Return the [X, Y] coordinate for the center point of the cell that contains the specified text.  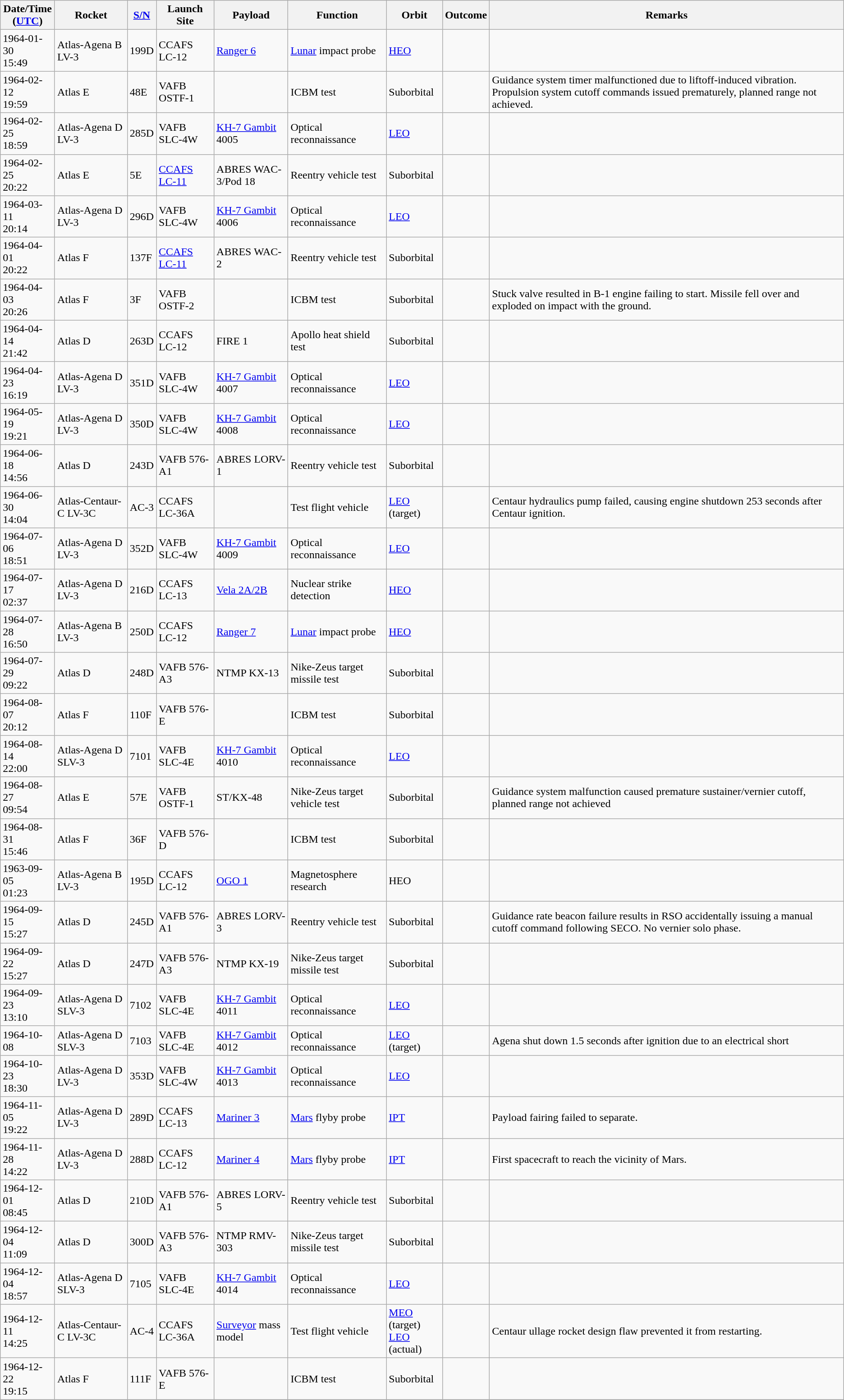
Remarks [667, 15]
ABRES LORV-3 [251, 922]
MEO (target)LEO (actual) [415, 1331]
1964-01-3015:49 [28, 50]
248D [142, 673]
Magnetosphere research [337, 881]
Stuck valve resulted in B-1 engine failing to start. Missile fell over and exploded on impact with the ground. [667, 299]
NTMP KX-19 [251, 964]
300D [142, 1242]
Outcome [466, 15]
1963-09-0501:23 [28, 881]
Surveyor mass model [251, 1331]
VAFB 576-D [185, 839]
350D [142, 424]
7103 [142, 1041]
FIRE 1 [251, 341]
1964-08-3115:46 [28, 839]
ST/KX-48 [251, 798]
1964-09-2215:27 [28, 964]
1964-02-2520:22 [28, 175]
353D [142, 1076]
210D [142, 1201]
137F [142, 258]
KH-7 Gambit 4010 [251, 756]
KH-7 Gambit 4014 [251, 1284]
Guidance system malfunction caused premature sustainer/vernier cutoff, planned range not achieved [667, 798]
110F [142, 715]
1964-04-2316:19 [28, 382]
57E [142, 798]
KH-7 Gambit 4007 [251, 382]
1964-08-1422:00 [28, 756]
1964-07-2816:50 [28, 632]
Orbit [415, 15]
NTMP RMV-303 [251, 1242]
ABRES WAC-2 [251, 258]
1964-10-2318:30 [28, 1076]
Launch Site [185, 15]
AC-4 [142, 1331]
KH-7 Gambit 4012 [251, 1041]
1964-04-0120:22 [28, 258]
7102 [142, 1005]
1964-12-0108:45 [28, 1201]
Centaur ullage rocket design flaw prevented it from restarting. [667, 1331]
S/N [142, 15]
Ranger 7 [251, 632]
5E [142, 175]
199D [142, 50]
1964-12-2219:15 [28, 1379]
1964-03-1120:14 [28, 216]
1964-09-1515:27 [28, 922]
288D [142, 1159]
296D [142, 216]
351D [142, 382]
1964-02-1219:59 [28, 92]
48E [142, 92]
195D [142, 881]
Ranger 6 [251, 50]
Function [337, 15]
1964-09-2313:10 [28, 1005]
OGO 1 [251, 881]
285D [142, 133]
Date/Time(UTC) [28, 15]
Mariner 4 [251, 1159]
1964-06-3014:04 [28, 507]
Rocket [91, 15]
250D [142, 632]
Mariner 3 [251, 1117]
352D [142, 549]
1964-12-0418:57 [28, 1284]
Payload fairing failed to separate. [667, 1117]
KH-7 Gambit 4008 [251, 424]
247D [142, 964]
1964-07-2909:22 [28, 673]
Nuclear strike detection [337, 590]
NTMP KX-13 [251, 673]
1964-05-1919:21 [28, 424]
First spacecraft to reach the vicinity of Mars. [667, 1159]
KH-7 Gambit 4009 [251, 549]
1964-04-0320:26 [28, 299]
1964-11-2814:22 [28, 1159]
Guidance rate beacon failure results in RSO accidentally issuing a manual cutoff command following SECO. No vernier solo phase. [667, 922]
1964-10-08 [28, 1041]
1964-12-1114:25 [28, 1331]
245D [142, 922]
36F [142, 839]
1964-08-2709:54 [28, 798]
KH-7 Gambit 4006 [251, 216]
ABRES LORV-5 [251, 1201]
1964-11-0519:22 [28, 1117]
KH-7 Gambit 4013 [251, 1076]
Vela 2A/2B [251, 590]
1964-12-0411:09 [28, 1242]
AC-3 [142, 507]
1964-07-0618:51 [28, 549]
243D [142, 465]
216D [142, 590]
263D [142, 341]
KH-7 Gambit 4005 [251, 133]
1964-06-1814:56 [28, 465]
ABRES LORV-1 [251, 465]
ABRES WAC-3/Pod 18 [251, 175]
111F [142, 1379]
Apollo heat shield test [337, 341]
VAFB OSTF-2 [185, 299]
7101 [142, 756]
7105 [142, 1284]
289D [142, 1117]
3F [142, 299]
1964-02-2518:59 [28, 133]
1964-08-0720:12 [28, 715]
Centaur hydraulics pump failed, causing engine shutdown 253 seconds after Centaur ignition. [667, 507]
1964-04-1421:42 [28, 341]
Agena shut down 1.5 seconds after ignition due to an electrical short [667, 1041]
Nike-Zeus target vehicle test [337, 798]
Payload [251, 15]
1964-07-1702:37 [28, 590]
KH-7 Gambit 4011 [251, 1005]
